Search for the cell housing the specified text and yield its (X, Y) center coordinate. 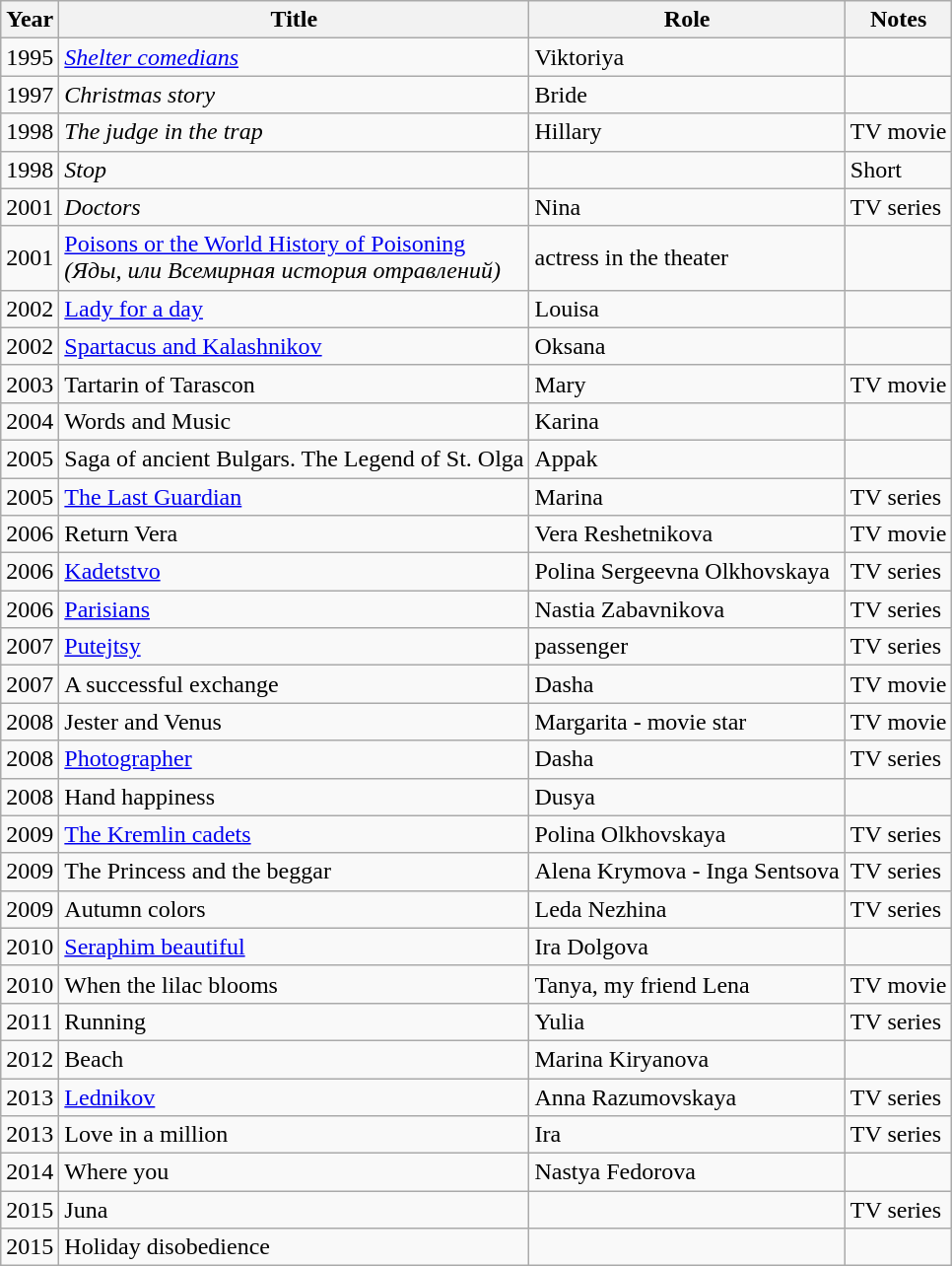
Juna (294, 1210)
Polina Olkhovskaya (687, 834)
Holiday disobedience (294, 1247)
1997 (30, 95)
Ira Dolgova (687, 947)
2003 (30, 384)
Putejtsy (294, 647)
Notes (899, 20)
2012 (30, 1059)
Vera Reshetnikova (687, 534)
Nastya Fedorova (687, 1172)
Bride (687, 95)
Leda Nezhina (687, 909)
Oksana (687, 346)
Karina (687, 421)
Stop (294, 170)
Running (294, 1021)
Tartarin of Tarascon (294, 384)
Nina (687, 207)
Photographer (294, 759)
Christmas story (294, 95)
Polina Sergeevna Olkhovskaya (687, 572)
passenger (687, 647)
Parisians (294, 609)
Poisons or the World History of Poisoning(Яды, или Всемирная история отравлений) (294, 258)
Kadetstvo (294, 572)
Viktoriya (687, 57)
Seraphim beautiful (294, 947)
2014 (30, 1172)
Mary (687, 384)
Love in a million (294, 1135)
Anna Razumovskaya (687, 1097)
Doctors (294, 207)
A successful exchange (294, 684)
Yulia (687, 1021)
Lednikov (294, 1097)
Saga of ancient Bulgars. The Legend of St. Olga (294, 458)
Hand happiness (294, 797)
Return Vera (294, 534)
Dusya (687, 797)
1995 (30, 57)
Nastia Zabavnikova (687, 609)
The Kremlin cadets (294, 834)
Tanya, my friend Lena (687, 984)
Autumn colors (294, 909)
When the lilac blooms (294, 984)
Louisa (687, 309)
Marina (687, 496)
Alena Krymova - Inga Sentsova (687, 872)
Beach (294, 1059)
Appak (687, 458)
Marina Kiryanova (687, 1059)
2004 (30, 421)
Jester and Venus (294, 722)
Margarita - movie star (687, 722)
Where you (294, 1172)
Hillary (687, 132)
Title (294, 20)
Year (30, 20)
Short (899, 170)
The judge in the trap (294, 132)
The Last Guardian (294, 496)
2011 (30, 1021)
Ira (687, 1135)
Shelter comedians (294, 57)
Words and Music (294, 421)
Lady for a day (294, 309)
actress in the theater (687, 258)
The Princess and the beggar (294, 872)
Role (687, 20)
Spartacus and Kalashnikov (294, 346)
